Provide the [X, Y] coordinate of the cell's center where the given text is located.  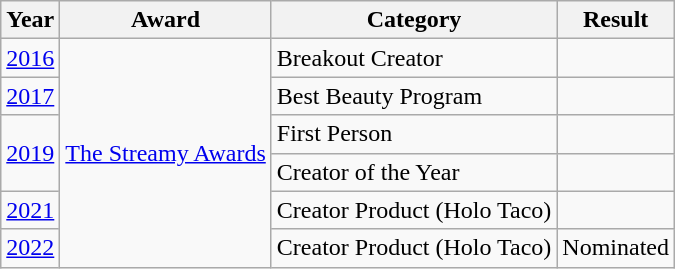
Category [414, 20]
Award [166, 20]
Best Beauty Program [414, 96]
The Streamy Awards [166, 153]
2022 [30, 248]
First Person [414, 134]
Breakout Creator [414, 58]
2016 [30, 58]
2021 [30, 210]
Year [30, 20]
2019 [30, 153]
2017 [30, 96]
Result [616, 20]
Nominated [616, 248]
Creator of the Year [414, 172]
